Determine the [X, Y] coordinate at the center of the cell enclosing the given text.  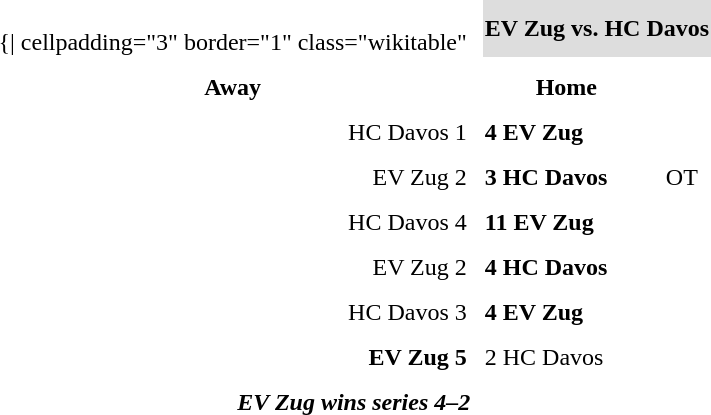
EV Zug vs. HC Davos [596, 28]
3 HC Davos [566, 177]
Home [566, 87]
4 HC Davos [566, 267]
11 EV Zug [566, 222]
2 HC Davos [566, 357]
OT [687, 177]
